Provide the [x, y] coordinate of the cell's center where the given text is located.  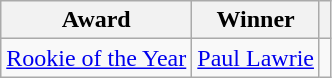
Rookie of the Year [96, 58]
Award [96, 20]
Winner [256, 20]
Paul Lawrie [256, 58]
